Scan for the cell matching the given text and deliver its (X, Y) coordinate at center. 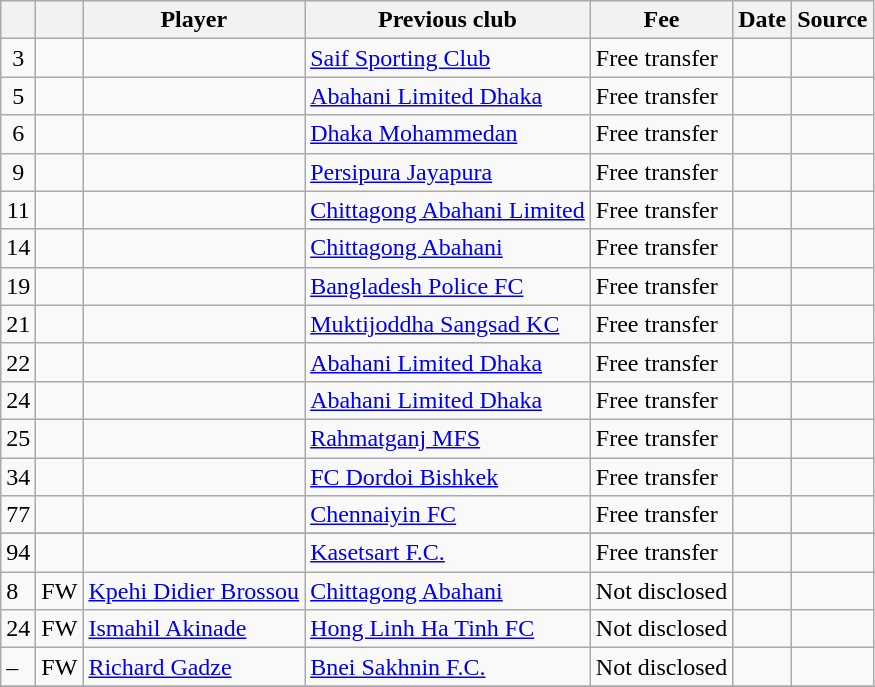
21 (18, 324)
Date (762, 20)
9 (18, 172)
Dhaka Mohammedan (448, 134)
77 (18, 515)
Muktijoddha Sangsad KC (448, 324)
Fee (661, 20)
Hong Linh Ha Tinh FC (448, 629)
14 (18, 248)
11 (18, 210)
Chittagong Abahani Limited (448, 210)
94 (18, 553)
Saif Sporting Club (448, 58)
Bangladesh Police FC (448, 286)
Player (194, 20)
Kpehi Didier Brossou (194, 591)
8 (18, 591)
19 (18, 286)
Rahmatganj MFS (448, 438)
Persipura Jayapura (448, 172)
25 (18, 438)
– (18, 667)
FC Dordoi Bishkek (448, 477)
Richard Gadze (194, 667)
6 (18, 134)
22 (18, 362)
Kasetsart F.C. (448, 553)
34 (18, 477)
Previous club (448, 20)
5 (18, 96)
Ismahil Akinade (194, 629)
3 (18, 58)
Chennaiyin FC (448, 515)
Source (832, 20)
Bnei Sakhnin F.C. (448, 667)
